Identify which cell holds the provided text, then report its [x, y] central coordinate. 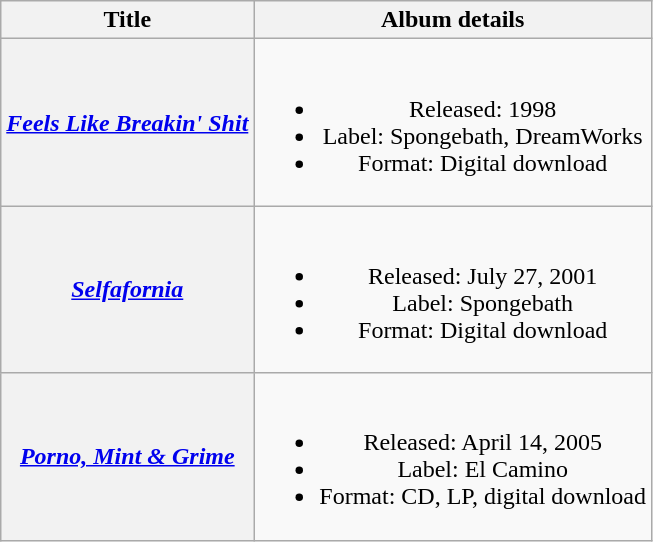
Album details [453, 20]
Released: April 14, 2005Label: El CaminoFormat: CD, LP, digital download [453, 456]
Title [128, 20]
Released: 1998Label: Spongebath, DreamWorksFormat: Digital download [453, 122]
Selfafornia [128, 290]
Feels Like Breakin' Shit [128, 122]
Porno, Mint & Grime [128, 456]
Released: July 27, 2001Label: SpongebathFormat: Digital download [453, 290]
